Pinpoint the cell where the given text exists, returning its (x, y) midpoint coordinate. 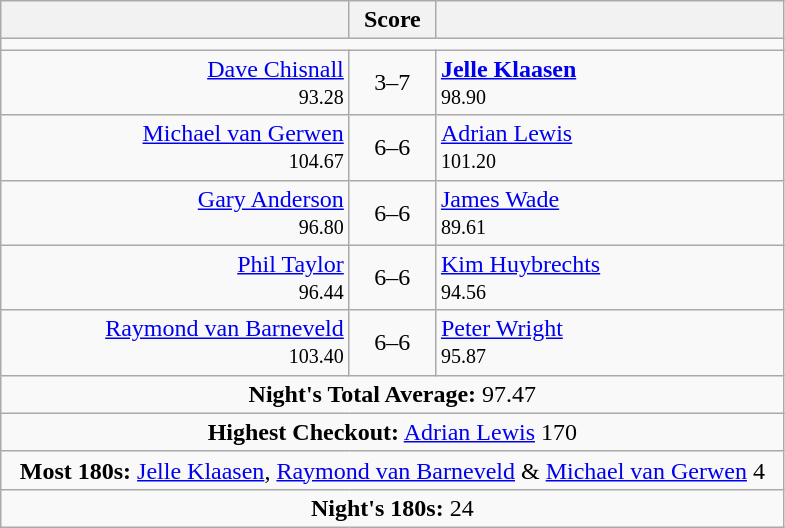
3–7 (392, 82)
Night's Total Average: 97.47 (392, 394)
Highest Checkout: Adrian Lewis 170 (392, 432)
Dave Chisnall 93.28 (176, 82)
Kim Huybrechts 94.56 (610, 278)
Most 180s: Jelle Klaasen, Raymond van Barneveld & Michael van Gerwen 4 (392, 470)
Phil Taylor 96.44 (176, 278)
Adrian Lewis 101.20 (610, 148)
Night's 180s: 24 (392, 508)
Jelle Klaasen 98.90 (610, 82)
Michael van Gerwen 104.67 (176, 148)
Raymond van Barneveld 103.40 (176, 342)
Gary Anderson 96.80 (176, 212)
Score (392, 20)
James Wade 89.61 (610, 212)
Peter Wright 95.87 (610, 342)
